Search for the cell housing the specified text and yield its (X, Y) center coordinate. 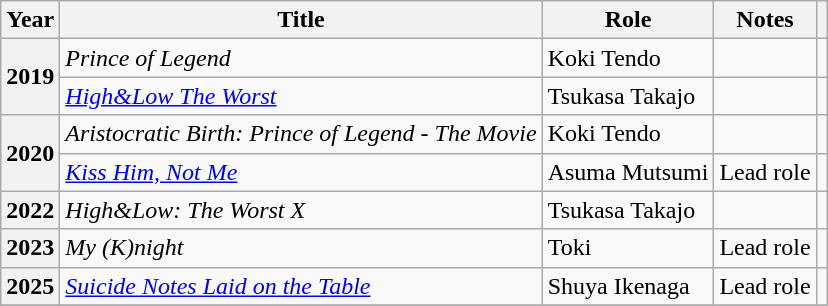
Suicide Notes Laid on the Table (301, 286)
Title (301, 20)
High&Low The Worst (301, 96)
Toki (628, 248)
Year (30, 20)
Notes (765, 20)
2019 (30, 77)
My (K)night (301, 248)
Prince of Legend (301, 58)
2022 (30, 210)
High&Low: The Worst X (301, 210)
Shuya Ikenaga (628, 286)
Asuma Mutsumi (628, 172)
Kiss Him, Not Me (301, 172)
2023 (30, 248)
Role (628, 20)
Aristocratic Birth: Prince of Legend - The Movie (301, 134)
2020 (30, 153)
2025 (30, 286)
